Search for the cell housing the specified text and yield its [X, Y] center coordinate. 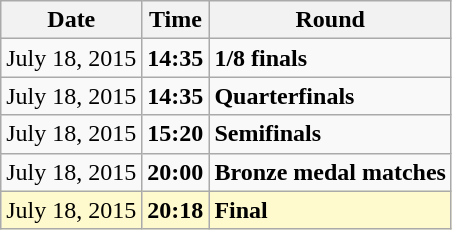
1/8 finals [330, 58]
Time [176, 20]
Semifinals [330, 134]
Date [72, 20]
Quarterfinals [330, 96]
20:00 [176, 172]
Bronze medal matches [330, 172]
Round [330, 20]
20:18 [176, 210]
Final [330, 210]
15:20 [176, 134]
